Locate the cell with the specified text and output its [x, y] center coordinate. 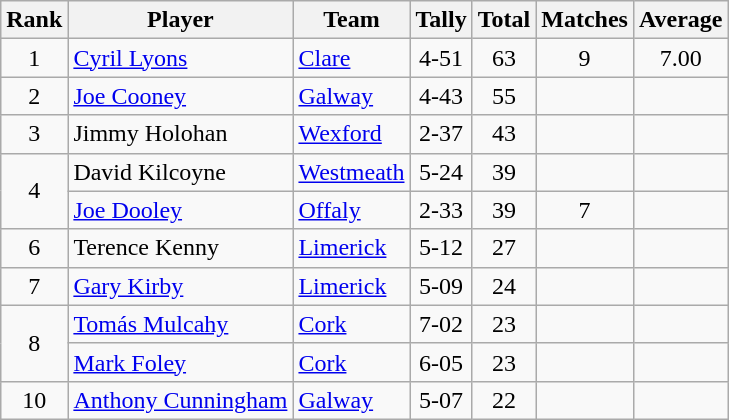
Tomás Mulcahy [180, 324]
Tally [441, 20]
10 [34, 400]
8 [34, 343]
Jimmy Holohan [180, 134]
Anthony Cunningham [180, 400]
Clare [352, 58]
Offaly [352, 210]
5-24 [441, 172]
9 [585, 58]
63 [504, 58]
1 [34, 58]
David Kilcoyne [180, 172]
6 [34, 248]
2 [34, 96]
Cyril Lyons [180, 58]
Team [352, 20]
Gary Kirby [180, 286]
27 [504, 248]
Westmeath [352, 172]
6-05 [441, 362]
43 [504, 134]
Total [504, 20]
Average [680, 20]
2-37 [441, 134]
Terence Kenny [180, 248]
5-09 [441, 286]
5-12 [441, 248]
7.00 [680, 58]
3 [34, 134]
Joe Cooney [180, 96]
Rank [34, 20]
Player [180, 20]
Wexford [352, 134]
55 [504, 96]
4-43 [441, 96]
5-07 [441, 400]
24 [504, 286]
4-51 [441, 58]
2-33 [441, 210]
4 [34, 191]
Matches [585, 20]
22 [504, 400]
7-02 [441, 324]
Joe Dooley [180, 210]
Mark Foley [180, 362]
